Output the (X, Y) coordinate of the center of the cell containing the given text.  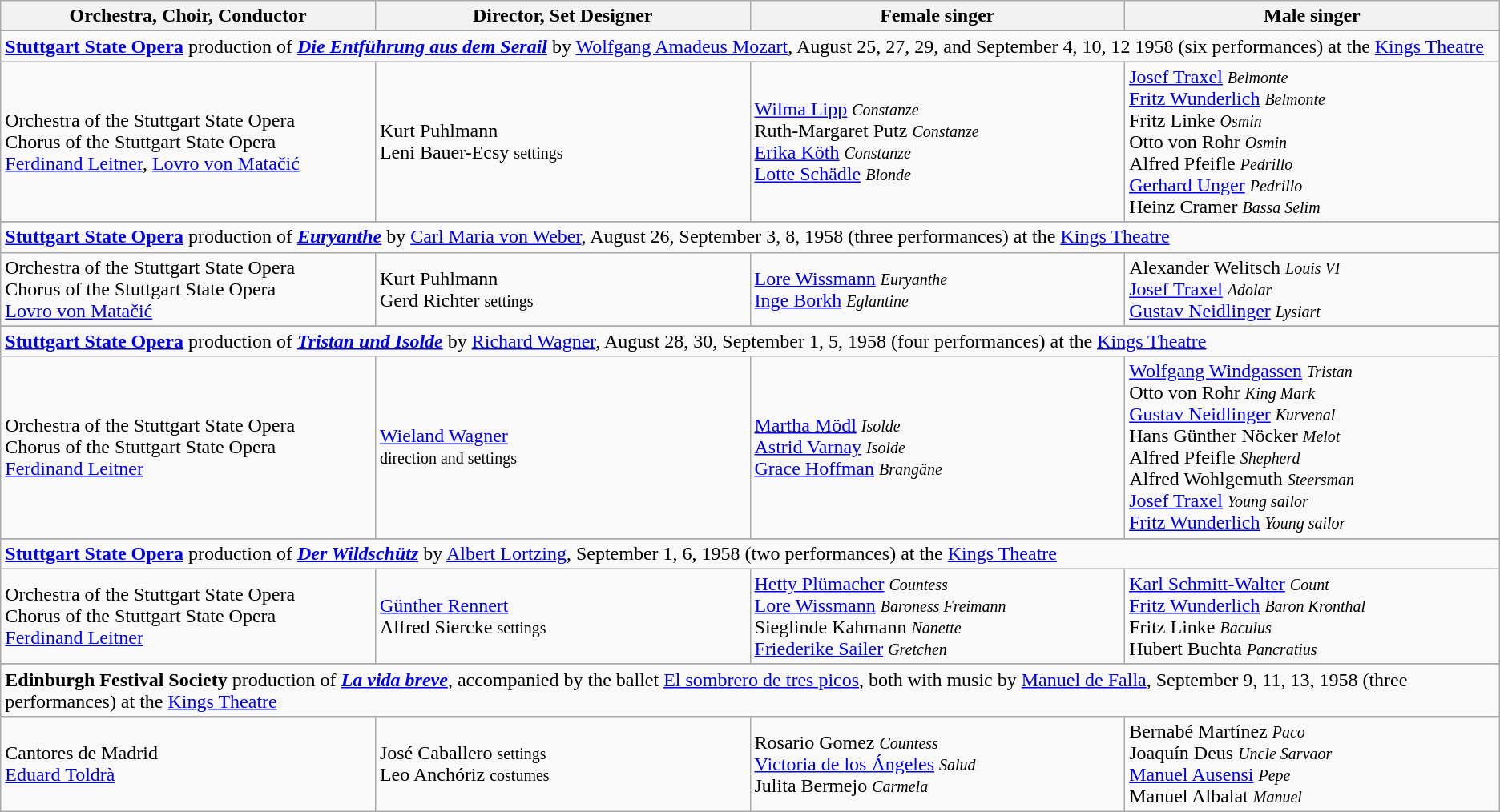
Rosario Gomez CountessVictoria de los Ángeles SaludJulita Bermejo Carmela (937, 764)
Kurt PuhlmannGerd Richter settings (562, 289)
Kurt PuhlmannLeni Bauer-Ecsy settings (562, 142)
Orchestra, Choir, Conductor (188, 16)
Bernabé Martínez PacoJoaquín Deus Uncle SarvaorManuel Ausensi PepeManuel Albalat Manuel (1312, 764)
Female singer (937, 16)
Lore Wissmann EuryantheInge Borkh Eglantine (937, 289)
Günther Rennert Alfred Siercke settings (562, 617)
Wilma Lipp ConstanzeRuth-Margaret Putz ConstanzeErika Köth ConstanzeLotte Schädle Blonde (937, 142)
Orchestra of the Stuttgart State OperaChorus of the Stuttgart State OperaFerdinand Leitner, Lovro von Matačić (188, 142)
Alexander Welitsch Louis VIJosef Traxel AdolarGustav Neidlinger Lysiart (1312, 289)
Wieland Wagner direction and settings (562, 447)
Hetty Plümacher CountessLore Wissmann Baroness FreimannSieglinde Kahmann NanetteFriederike Sailer Gretchen (937, 617)
Orchestra of the Stuttgart State OperaChorus of the Stuttgart State OperaLovro von Matačić (188, 289)
Stuttgart State Opera production of Der Wildschütz by Albert Lortzing, September 1, 6, 1958 (two performances) at the Kings Theatre (750, 553)
Karl Schmitt-Walter CountFritz Wunderlich Baron KronthalFritz Linke BaculusHubert Buchta Pancratius (1312, 617)
Stuttgart State Opera production of Euryanthe by Carl Maria von Weber, August 26, September 3, 8, 1958 (three performances) at the Kings Theatre (750, 237)
Martha Mödl IsoldeAstrid Varnay IsoldeGrace Hoffman Brangäne (937, 447)
Cantores de MadridEduard Toldrà (188, 764)
Male singer (1312, 16)
José Caballero settingsLeo Anchóriz costumes (562, 764)
Director, Set Designer (562, 16)
